Search for the cell housing the specified text and yield its (X, Y) center coordinate. 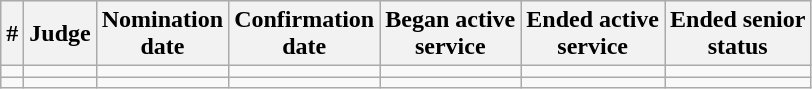
Began activeservice (450, 34)
# (12, 34)
Ended seniorstatus (737, 34)
Judge (60, 34)
Ended activeservice (593, 34)
Confirmationdate (304, 34)
Nominationdate (162, 34)
